Search for the cell housing the specified text and yield its (X, Y) center coordinate. 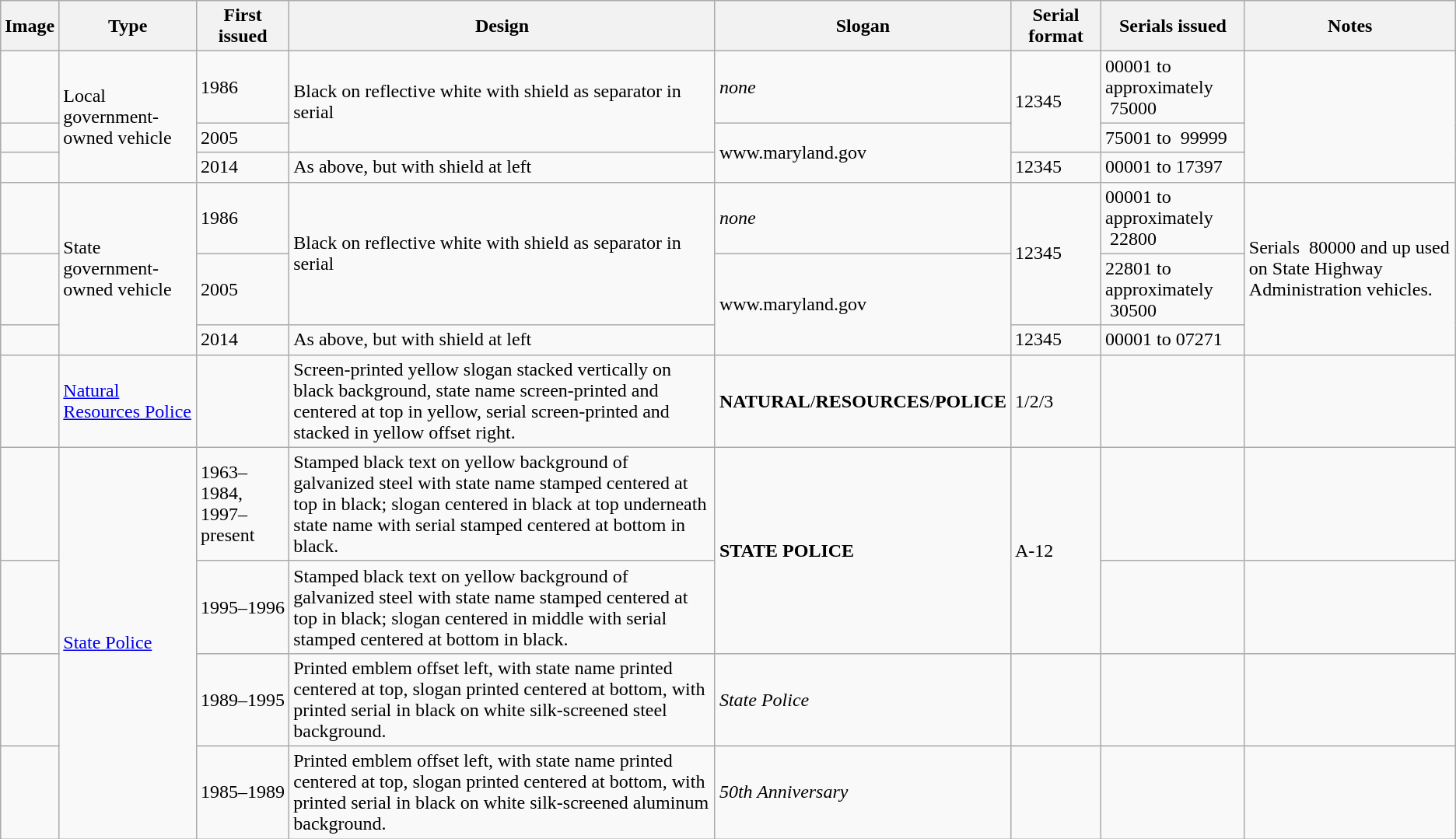
50th Anniversary (863, 792)
State government-owned vehicle (128, 268)
STATE POLICE (863, 551)
00001 to 17397 (1173, 167)
Serials issued (1173, 26)
Serial format (1055, 26)
Natural Resources Police (128, 401)
1985–1989 (243, 792)
Image (30, 26)
Design (502, 26)
First issued (243, 26)
A-12 (1055, 551)
00001 to approximately 22800 (1173, 218)
NATURAL/RESOURCES/POLICE (863, 401)
Notes (1350, 26)
22801 to approximately 30500 (1173, 289)
1995–1996 (243, 607)
Local government-owned vehicle (128, 117)
Serials 80000 and up used on State Highway Administration vehicles. (1350, 268)
00001 to 07271 (1173, 340)
75001 to 99999 (1173, 138)
1963–1984, 1997–present (243, 504)
1/2/3 (1055, 401)
Slogan (863, 26)
00001 to approximately 75000 (1173, 87)
1989–1995 (243, 700)
Type (128, 26)
